Identify which cell holds the provided text, then report its [x, y] central coordinate. 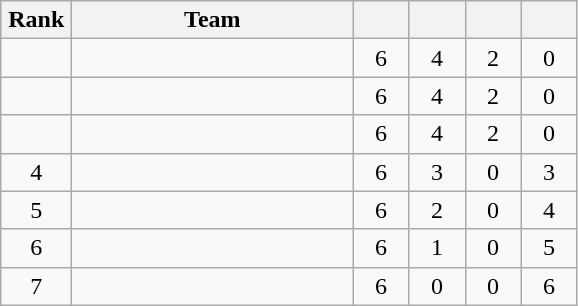
Rank [36, 20]
7 [36, 286]
Team [212, 20]
1 [437, 248]
